Return the (x, y) coordinate for the center point of the cell that contains the specified text.  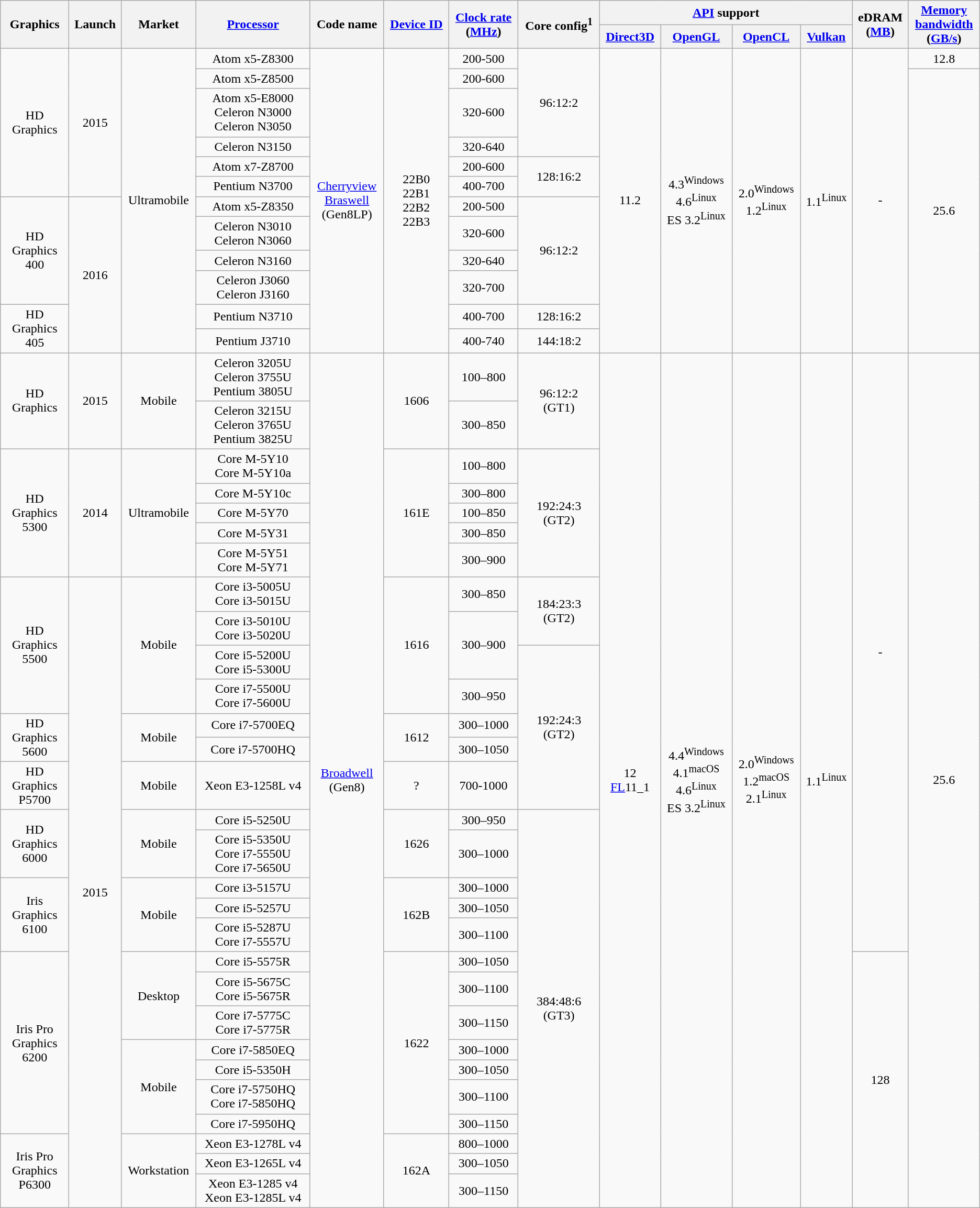
12.8 (944, 59)
Code name (347, 25)
128 (881, 1080)
Core M-5Y10Core M-5Y10a (253, 466)
Iris Pro Graphics 6200 (35, 1043)
Core i7-5775C Core i7-5775R (253, 1023)
HD Graphics 5600 (35, 737)
Core i3-5010UCore i3-5020U (253, 628)
22B0 22B1 22B2 22B3 (417, 201)
Core i5-5287U Core i7-5557U (253, 935)
Atom x5-Z8300 (253, 59)
Core M-5Y51Core M-5Y71 (253, 560)
Clock rate (MHz) (484, 25)
300–800 (484, 493)
Device ID (417, 25)
2016 (95, 274)
400-740 (484, 340)
100–850 (484, 513)
Core M-5Y31 (253, 533)
Pentium N3710 (253, 316)
Celeron N3160 (253, 260)
96:12:2 (GT1) (559, 401)
2.0Windows 1.2macOS 2.1Linux (766, 780)
162B (417, 914)
Xeon E3-1285 v4 Xeon E3-1285L v4 (253, 1191)
Pentium N3700 (253, 186)
Launch (95, 25)
HD Graphics 5500 (35, 645)
1622 (417, 1043)
HD Graphics 400 (35, 250)
Xeon E3-1265L v4 (253, 1163)
OpenCL (766, 37)
Direct3D (630, 37)
Core i5-5200UCore i5-5300U (253, 662)
Core i5-5257U (253, 907)
2.0Windows 1.2Linux (766, 201)
Core i3-5157U (253, 888)
700-1000 (484, 785)
Pentium J3710 (253, 340)
Core i7-5500UCore i7-5600U (253, 696)
Core i5-5250U (253, 819)
Celeron N3010Celeron N3060 (253, 234)
Celeron 3205U Celeron 3755U Pentium 3805U (253, 377)
12 FL11_1 (630, 780)
? (417, 785)
Xeon E3-1278L v4 (253, 1144)
184:23:3(GT2) (559, 611)
Core i5-5350UCore i7-5550UCore i7-5650U (253, 854)
800–1000 (484, 1144)
Atom x5-Z8500 (253, 79)
Core i5-5575R (253, 962)
4.4Windows 4.1macOS 4.6Linux ES 3.2Linux (696, 780)
Atom x5-Z8350 (253, 206)
161E (417, 513)
Desktop (159, 996)
Market (159, 25)
4.3Windows 4.6Linux ES 3.2Linux (696, 201)
162A (417, 1171)
HD Graphics P5700 (35, 785)
Core M-5Y70 (253, 513)
320-700 (484, 287)
API support (726, 13)
Memory bandwidth(GB/s) (944, 25)
Core config1 (559, 25)
384:48:6 (GT3) (559, 1008)
2014 (95, 513)
eDRAM (MB) (881, 25)
Graphics (35, 25)
Celeron 3215U Celeron 3765UPentium 3825U (253, 425)
Atom x5-E8000Celeron N3000Celeron N3050 (253, 113)
HD Graphics 405 (35, 328)
Processor (253, 25)
Core i7-5850EQ (253, 1050)
HD Graphics 6000 (35, 844)
Cherryview Braswell (Gen8LP) (347, 201)
Iris Pro Graphics P6300 (35, 1171)
Core i7-5950HQ (253, 1124)
Workstation (159, 1171)
Celeron J3060Celeron J3160 (253, 287)
Core i7-5750HQ Core i7-5850HQ (253, 1096)
Core i5-5675C Core i5-5675R (253, 989)
Core i3-5005UCore i3-5015U (253, 594)
HD Graphics 5300 (35, 513)
Celeron N3150 (253, 147)
1616 (417, 645)
144:18:2 (559, 340)
Core M-5Y10c (253, 493)
Core i7-5700EQ (253, 725)
Iris Graphics 6100 (35, 914)
1612 (417, 737)
OpenGL (696, 37)
11.2 (630, 201)
Core i7-5700HQ (253, 749)
Vulkan (826, 37)
Xeon E3-1258L v4 (253, 785)
1626 (417, 844)
Broadwell (Gen8) (347, 780)
Core i5-5350H (253, 1070)
1606 (417, 401)
Atom x7-Z8700 (253, 167)
